Locate the cell with the specified text and output its (X, Y) center coordinate. 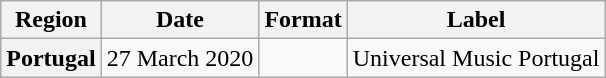
Region (51, 20)
27 March 2020 (180, 58)
Date (180, 20)
Format (303, 20)
Universal Music Portugal (476, 58)
Label (476, 20)
Portugal (51, 58)
